Pinpoint the cell where the given text exists, returning its [X, Y] midpoint coordinate. 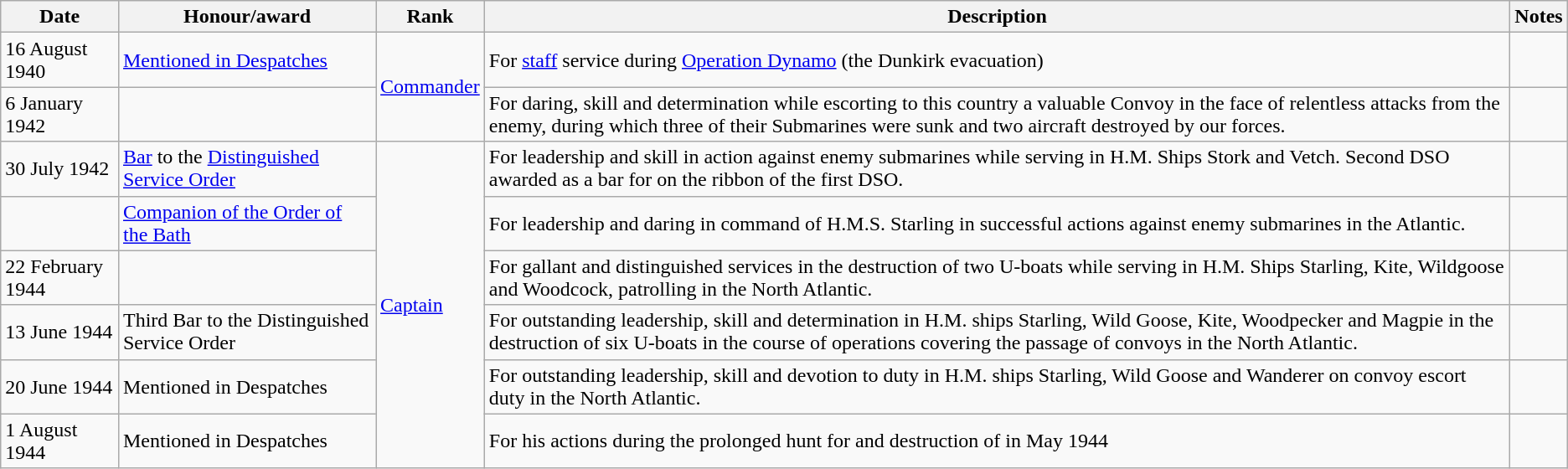
For staff service during Operation Dynamo (the Dunkirk evacuation) [997, 60]
1 August 1944 [60, 441]
Honour/award [246, 17]
Third Bar to the Distinguished Service Order [246, 332]
For his actions during the prolonged hunt for and destruction of in May 1944 [997, 441]
Companion of the Order of the Bath [246, 223]
Commander [431, 87]
30 July 1942 [60, 169]
Captain [431, 305]
6 January 1942 [60, 114]
For outstanding leadership, skill and devotion to duty in H.M. ships Starling, Wild Goose and Wanderer on convoy escort duty in the North Atlantic. [997, 387]
Date [60, 17]
20 June 1944 [60, 387]
Notes [1539, 17]
Rank [431, 17]
13 June 1944 [60, 332]
Bar to the Distinguished Service Order [246, 169]
16 August 1940 [60, 60]
For leadership and daring in command of H.M.S. Starling in successful actions against enemy submarines in the Atlantic. [997, 223]
Description [997, 17]
22 February 1944 [60, 278]
